Detect which cell encompasses the target text, then output its (X, Y) center coordinate. 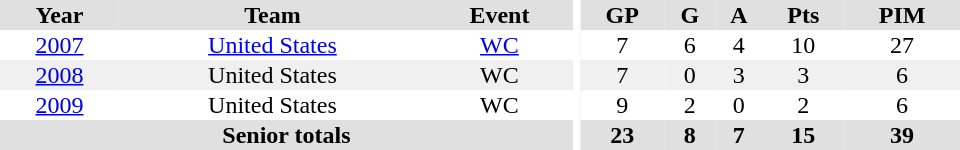
9 (622, 105)
8 (690, 135)
2008 (60, 75)
10 (804, 45)
G (690, 15)
15 (804, 135)
Team (272, 15)
Senior totals (286, 135)
Pts (804, 15)
Year (60, 15)
GP (622, 15)
Event (500, 15)
A (738, 15)
27 (902, 45)
PIM (902, 15)
2007 (60, 45)
23 (622, 135)
39 (902, 135)
4 (738, 45)
2009 (60, 105)
